Provide the (X, Y) coordinate of the cell's center where the given text is located.  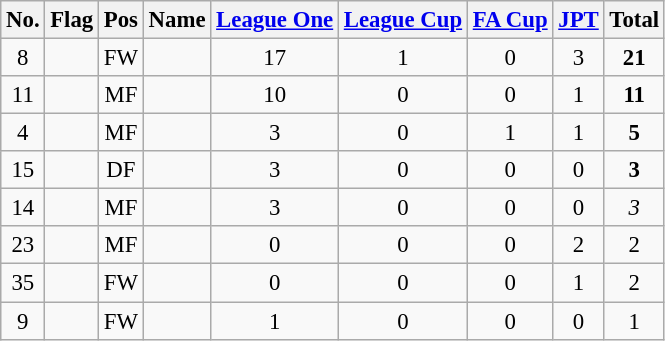
No. (23, 20)
10 (275, 95)
4 (23, 133)
JPT (578, 20)
Name (177, 20)
17 (275, 58)
9 (23, 321)
League Cup (402, 20)
15 (23, 170)
5 (634, 133)
Total (634, 20)
DF (122, 170)
Flag (72, 20)
35 (23, 283)
FA Cup (510, 20)
23 (23, 245)
League One (275, 20)
Pos (122, 20)
21 (634, 58)
14 (23, 208)
8 (23, 58)
